From the cell containing the given text, extract its center point as [X, Y] coordinate. 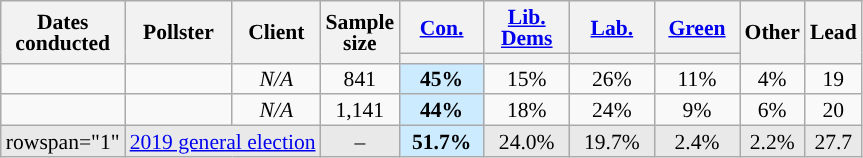
rowspan="1" [63, 142]
Con. [442, 27]
44% [442, 110]
Pollster [179, 32]
Lib. Dems [526, 27]
Other [772, 32]
24% [612, 110]
45% [442, 78]
6% [772, 110]
9% [696, 110]
Green [696, 27]
Lead [834, 32]
27.7 [834, 142]
841 [360, 78]
24.0% [526, 142]
Lab. [612, 27]
51.7% [442, 142]
18% [526, 110]
26% [612, 78]
4% [772, 78]
15% [526, 78]
1,141 [360, 110]
19.7% [612, 142]
Samplesize [360, 32]
2019 general election [223, 142]
2.2% [772, 142]
Datesconducted [63, 32]
19 [834, 78]
Client [276, 32]
– [360, 142]
11% [696, 78]
2.4% [696, 142]
20 [834, 110]
